For the text-containing cell, return its midpoint in [X, Y] coordinate format. 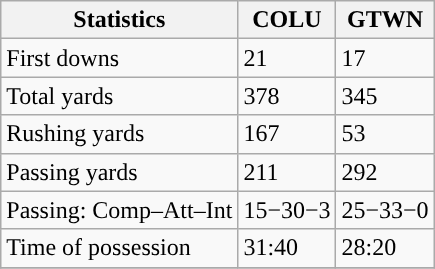
31:40 [287, 248]
Rushing yards [120, 134]
Statistics [120, 20]
Total yards [120, 96]
25−33−0 [385, 210]
GTWN [385, 20]
378 [287, 96]
Passing yards [120, 172]
17 [385, 58]
292 [385, 172]
211 [287, 172]
First downs [120, 58]
345 [385, 96]
21 [287, 58]
COLU [287, 20]
Passing: Comp–Att–Int [120, 210]
167 [287, 134]
15−30−3 [287, 210]
53 [385, 134]
28:20 [385, 248]
Time of possession [120, 248]
